Return [X, Y] of the center of cell containing provided text 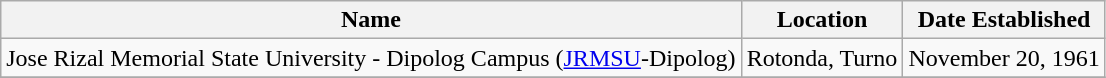
Name [371, 20]
Jose Rizal Memorial State University - Dipolog Campus (JRMSU-Dipolog) [371, 58]
Rotonda, Turno [822, 58]
Location [822, 20]
November 20, 1961 [1004, 58]
Date Established [1004, 20]
